Search for the cell housing the specified text and yield its [X, Y] center coordinate. 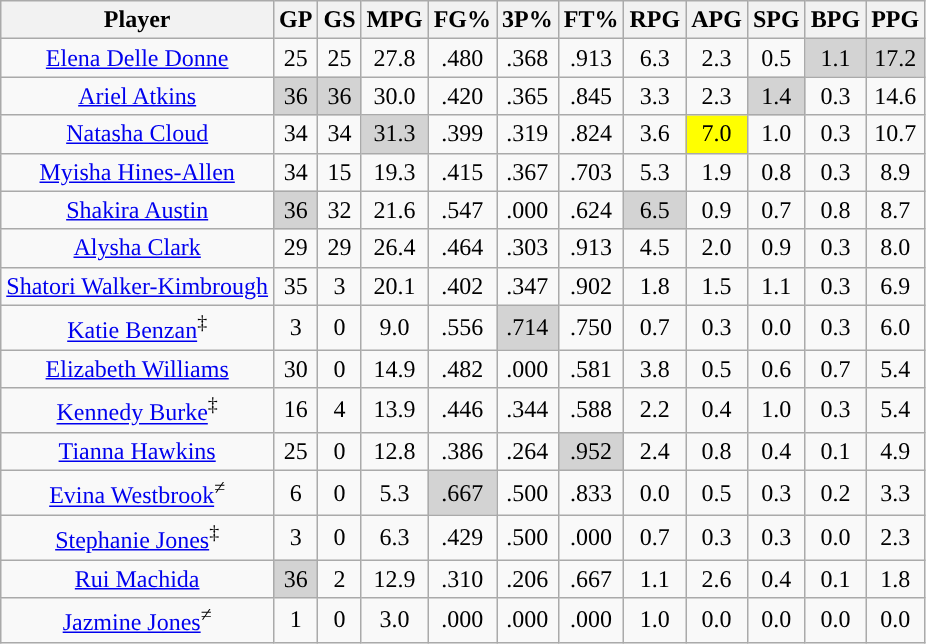
14.6 [896, 96]
MPG [394, 20]
Player [138, 20]
Ariel Atkins [138, 96]
1.5 [717, 286]
3.0 [394, 620]
.703 [591, 172]
6.0 [896, 328]
FT% [591, 20]
26.4 [394, 248]
3.6 [655, 134]
Shakira Austin [138, 210]
.750 [591, 328]
.347 [527, 286]
.952 [591, 451]
.845 [591, 96]
.319 [527, 134]
.402 [462, 286]
2.0 [717, 248]
.367 [527, 172]
4.5 [655, 248]
SPG [776, 20]
3.8 [655, 369]
12.8 [394, 451]
2.2 [655, 410]
.480 [462, 58]
.581 [591, 369]
Elizabeth Williams [138, 369]
14.9 [394, 369]
FG% [462, 20]
3P% [527, 20]
2 [340, 579]
8.9 [896, 172]
13.9 [394, 410]
1.9 [717, 172]
Kennedy Burke‡ [138, 410]
.833 [591, 492]
4.9 [896, 451]
0.6 [776, 369]
.464 [462, 248]
Natasha Cloud [138, 134]
Rui Machida [138, 579]
31.3 [394, 134]
Shatori Walker-Kimbrough [138, 286]
Alysha Clark [138, 248]
Katie Benzan‡ [138, 328]
.399 [462, 134]
.482 [462, 369]
Stephanie Jones‡ [138, 538]
10.7 [896, 134]
.824 [591, 134]
GS [340, 20]
GP [296, 20]
20.1 [394, 286]
9.0 [394, 328]
.303 [527, 248]
.556 [462, 328]
.902 [591, 286]
2.4 [655, 451]
.344 [527, 410]
RPG [655, 20]
.206 [527, 579]
.264 [527, 451]
17.2 [896, 58]
.365 [527, 96]
Evina Westbrook≠ [138, 492]
27.8 [394, 58]
1.4 [776, 96]
30.0 [394, 96]
.415 [462, 172]
Tianna Hawkins [138, 451]
.420 [462, 96]
4 [340, 410]
15 [340, 172]
8.7 [896, 210]
.714 [527, 328]
PPG [896, 20]
.368 [527, 58]
Myisha Hines-Allen [138, 172]
APG [717, 20]
8.0 [896, 248]
.386 [462, 451]
12.9 [394, 579]
16 [296, 410]
1 [296, 620]
Jazmine Jones≠ [138, 620]
.446 [462, 410]
.547 [462, 210]
19.3 [394, 172]
2.6 [717, 579]
21.6 [394, 210]
30 [296, 369]
.588 [591, 410]
Elena Delle Donne [138, 58]
BPG [835, 20]
6.9 [896, 286]
.429 [462, 538]
.310 [462, 579]
6.5 [655, 210]
35 [296, 286]
6 [296, 492]
0.2 [835, 492]
32 [340, 210]
.624 [591, 210]
7.0 [717, 134]
